Identify which cell holds the provided text, then report its (x, y) central coordinate. 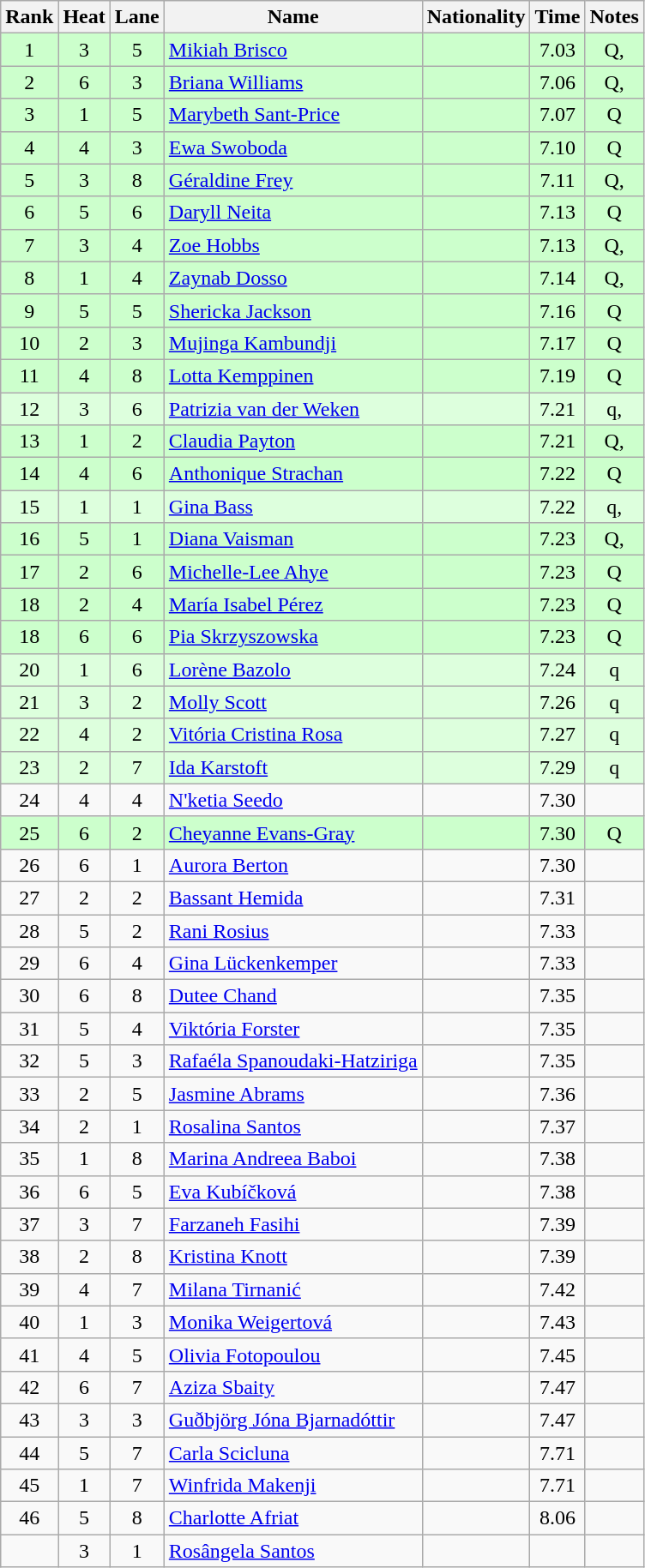
Cheyanne Evans-Gray (293, 832)
7.42 (558, 1289)
17 (29, 572)
21 (29, 702)
39 (29, 1289)
7.14 (558, 278)
Claudia Payton (293, 442)
Olivia Fotopoulou (293, 1355)
Briana Williams (293, 82)
7.45 (558, 1355)
Name (293, 17)
Lorène Bazolo (293, 670)
Zoe Hobbs (293, 245)
36 (29, 1192)
Michelle-Lee Ahye (293, 572)
Marina Andreea Baboi (293, 1159)
Lane (137, 17)
9 (29, 310)
Patrizia van der Weken (293, 409)
Shericka Jackson (293, 310)
Mikiah Brisco (293, 50)
Charlotte Afriat (293, 1518)
25 (29, 832)
Rafaéla Spanoudaki-Hatziriga (293, 1061)
40 (29, 1322)
Rosângela Santos (293, 1551)
Mujinga Kambundji (293, 343)
7.26 (558, 702)
46 (29, 1518)
Aurora Berton (293, 865)
Milana Tirnanić (293, 1289)
7.10 (558, 147)
María Isabel Pérez (293, 604)
Diana Vaisman (293, 539)
N'ketia Seedo (293, 800)
37 (29, 1224)
7.24 (558, 670)
Nationality (476, 17)
29 (29, 964)
7.16 (558, 310)
Farzaneh Fasihi (293, 1224)
7.11 (558, 180)
34 (29, 1126)
Vitória Cristina Rosa (293, 735)
7.19 (558, 375)
Lotta Kemppinen (293, 375)
Heat (84, 17)
Jasmine Abrams (293, 1094)
35 (29, 1159)
7.17 (558, 343)
27 (29, 898)
Time (558, 17)
Rosalina Santos (293, 1126)
Monika Weigertová (293, 1322)
Gina Bass (293, 507)
Dutee Chand (293, 996)
7.07 (558, 115)
41 (29, 1355)
Géraldine Frey (293, 180)
Ewa Swoboda (293, 147)
7.03 (558, 50)
12 (29, 409)
Rank (29, 17)
7.29 (558, 767)
32 (29, 1061)
20 (29, 670)
31 (29, 1029)
Zaynab Dosso (293, 278)
Pia Skrzyszowska (293, 637)
22 (29, 735)
16 (29, 539)
Carla Scicluna (293, 1453)
Kristina Knott (293, 1257)
Ida Karstoft (293, 767)
Aziza Sbaity (293, 1387)
10 (29, 343)
24 (29, 800)
30 (29, 996)
7.43 (558, 1322)
23 (29, 767)
Daryll Neita (293, 213)
45 (29, 1486)
7.37 (558, 1126)
Eva Kubíčková (293, 1192)
38 (29, 1257)
28 (29, 930)
Anthonique Strachan (293, 474)
7.27 (558, 735)
Viktória Forster (293, 1029)
7.36 (558, 1094)
8.06 (558, 1518)
7.31 (558, 898)
11 (29, 375)
Bassant Hemida (293, 898)
44 (29, 1453)
Gina Lückenkemper (293, 964)
26 (29, 865)
Molly Scott (293, 702)
7.06 (558, 82)
15 (29, 507)
Guðbjörg Jóna Bjarnadóttir (293, 1420)
13 (29, 442)
33 (29, 1094)
43 (29, 1420)
Winfrida Makenji (293, 1486)
Rani Rosius (293, 930)
Marybeth Sant-Price (293, 115)
14 (29, 474)
42 (29, 1387)
Notes (614, 17)
